Locate the cell with the specified text and output its (x, y) center coordinate. 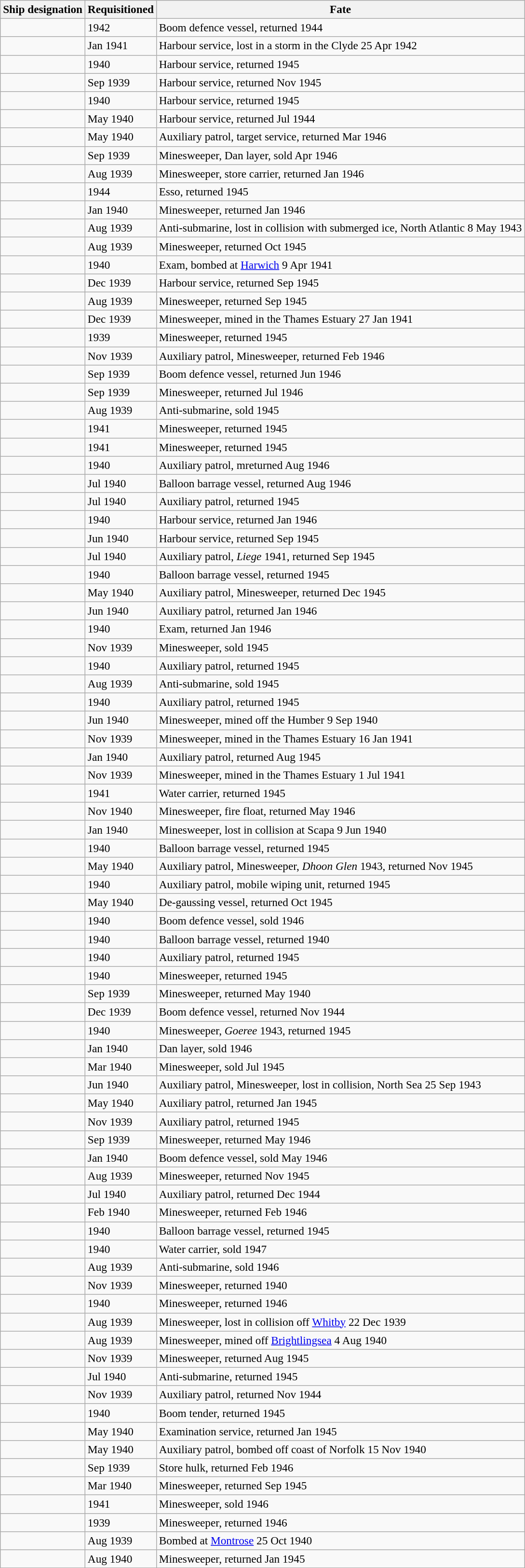
Auxiliary patrol, Minesweeper, returned Dec 1945 (340, 592)
Feb 1940 (121, 1212)
Balloon barrage vessel, returned 1940 (340, 939)
Minesweeper, sold 1945 (340, 647)
Exam, returned Jan 1946 (340, 629)
Auxiliary patrol, returned Aug 1945 (340, 756)
Requisitioned (121, 9)
Boom defence vessel, sold May 1946 (340, 1157)
Minesweeper, fire float, returned May 1946 (340, 812)
Minesweeper, mined off the Humber 9 Sep 1940 (340, 720)
Harbour service, lost in a storm in the Clyde 25 Apr 1942 (340, 46)
Boom tender, returned 1945 (340, 1413)
Boom defence vessel, returned 1944 (340, 28)
Auxiliary patrol, returned Dec 1944 (340, 1194)
Auxiliary patrol, returned Jan 1946 (340, 611)
Auxiliary patrol, bombed off coast of Norfolk 15 Nov 1940 (340, 1449)
Auxiliary patrol, mreturned Aug 1946 (340, 465)
Boom defence vessel, returned Nov 1944 (340, 1012)
Minesweeper, Dan layer, sold Apr 1946 (340, 155)
Minesweeper, returned May 1946 (340, 1140)
Auxiliary patrol, mobile wiping unit, returned 1945 (340, 884)
Minesweeper, sold 1946 (340, 1504)
Fate (340, 9)
Minesweeper, mined in the Thames Estuary 27 Jan 1941 (340, 319)
Harbour service, returned Jul 1944 (340, 119)
Minesweeper, returned May 1940 (340, 993)
Nov 1940 (121, 812)
Minesweeper, returned Oct 1945 (340, 246)
Boom defence vessel, sold 1946 (340, 921)
Harbour service, returned Jan 1946 (340, 520)
Minesweeper, mined in the Thames Estuary 16 Jan 1941 (340, 739)
Esso, returned 1945 (340, 192)
1944 (121, 192)
Dan layer, sold 1946 (340, 1048)
Anti-submarine, sold 1946 (340, 1267)
Anti-submarine, lost in collision with submerged ice, North Atlantic 8 May 1943 (340, 228)
Water carrier, returned 1945 (340, 793)
Minesweeper, returned Feb 1946 (340, 1212)
Harbour service, returned Nov 1945 (340, 82)
Auxiliary patrol, Minesweeper, lost in collision, North Sea 25 Sep 1943 (340, 1085)
Balloon barrage vessel, returned Aug 1946 (340, 483)
Auxiliary patrol, returned Nov 1944 (340, 1395)
Minesweeper, store carrier, returned Jan 1946 (340, 173)
Ship designation (43, 9)
Minesweeper, mined off Brightlingsea 4 Aug 1940 (340, 1340)
Minesweeper, Goeree 1943, returned 1945 (340, 1030)
De-gaussing vessel, returned Oct 1945 (340, 903)
Water carrier, sold 1947 (340, 1249)
Boom defence vessel, returned Jun 1946 (340, 374)
Examination service, returned Jan 1945 (340, 1431)
Minesweeper, lost in collision at Scapa 9 Jun 1940 (340, 829)
Minesweeper, sold Jul 1945 (340, 1067)
Aug 1940 (121, 1559)
Auxiliary patrol, Liege 1941, returned Sep 1945 (340, 556)
Bombed at Montrose 25 Oct 1940 (340, 1540)
Store hulk, returned Feb 1946 (340, 1468)
Minesweeper, returned Nov 1945 (340, 1176)
Minesweeper, mined in the Thames Estuary 1 Jul 1941 (340, 775)
Auxiliary patrol, Minesweeper, Dhoon Glen 1943, returned Nov 1945 (340, 866)
Minesweeper, returned 1940 (340, 1285)
Auxiliary patrol, target service, returned Mar 1946 (340, 137)
Minesweeper, lost in collision off Whitby 22 Dec 1939 (340, 1322)
Jan 1941 (121, 46)
Auxiliary patrol, Minesweeper, returned Feb 1946 (340, 356)
Exam, bombed at Harwich 9 Apr 1941 (340, 264)
Minesweeper, returned Jan 1946 (340, 210)
Minesweeper, returned Jan 1945 (340, 1559)
Minesweeper, returned Jul 1946 (340, 392)
Minesweeper, returned Aug 1945 (340, 1358)
Anti-submarine, returned 1945 (340, 1376)
1942 (121, 28)
Auxiliary patrol, returned Jan 1945 (340, 1103)
